Extract the [X, Y] coordinate from the center of the cell holding the provided text.  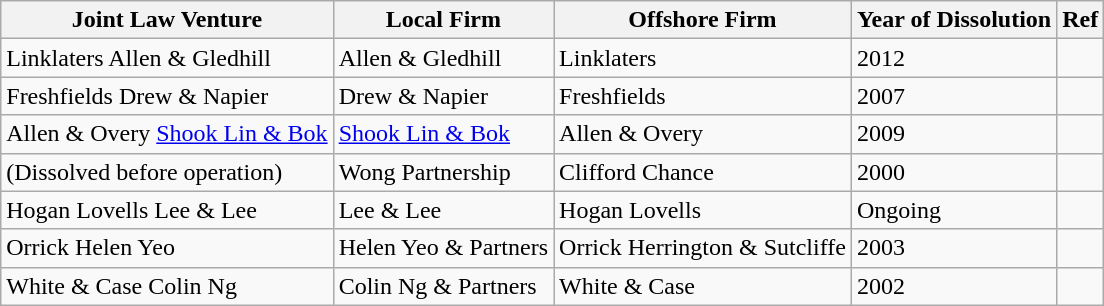
2007 [954, 96]
Offshore Firm [703, 20]
Orrick Helen Yeo [167, 248]
Lee & Lee [443, 210]
Hogan Lovells Lee & Lee [167, 210]
Orrick Herrington & Sutcliffe [703, 248]
White & Case [703, 286]
Joint Law Venture [167, 20]
(Dissolved before operation) [167, 172]
White & Case Colin Ng [167, 286]
Linklaters Allen & Gledhill [167, 58]
Allen & Overy Shook Lin & Bok [167, 134]
Shook Lin & Bok [443, 134]
2012 [954, 58]
Freshfields Drew & Napier [167, 96]
Allen & Overy [703, 134]
Helen Yeo & Partners [443, 248]
Allen & Gledhill [443, 58]
Clifford Chance [703, 172]
Colin Ng & Partners [443, 286]
Drew & Napier [443, 96]
Wong Partnership [443, 172]
Year of Dissolution [954, 20]
2003 [954, 248]
Local Firm [443, 20]
Ref [1080, 20]
Ongoing [954, 210]
2009 [954, 134]
Freshfields [703, 96]
Hogan Lovells [703, 210]
2002 [954, 286]
Linklaters [703, 58]
2000 [954, 172]
